Return the (x, y) coordinate for the center point of the cell that contains the specified text.  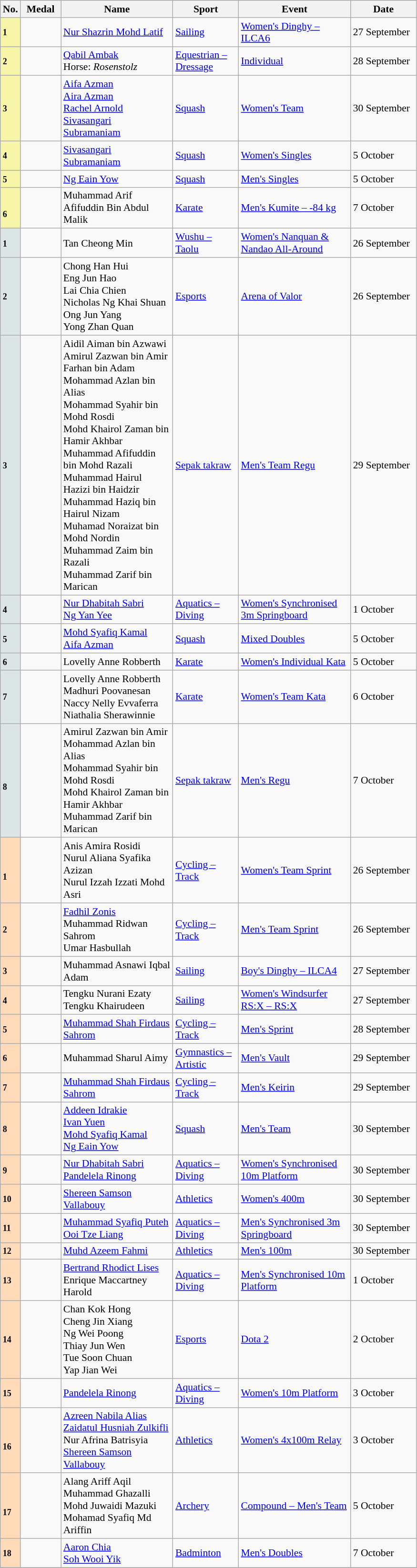
Men's Vault (295, 1059)
Mixed Doubles (295, 639)
Men's Singles (295, 179)
Pandelela Rinong (117, 1393)
No. (10, 9)
Muhammad Arif Afifuddin Bin Abdul Malik (117, 208)
Women's Synchronised 10m Platform (295, 1170)
Arena of Valor (295, 296)
Women's Synchronised 3m Springboard (295, 609)
Men's Team Sprint (295, 930)
17 (10, 1506)
18 (10, 1553)
Women's Team (295, 109)
Anis Amira RosidiNurul Aliana Syafika AzizanNurul Izzah Izzati Mohd Asri (117, 871)
16 (10, 1440)
Women's Individual Kata (295, 662)
Date (384, 9)
9 (10, 1170)
Men's Sprint (295, 1029)
Men's 100m (295, 1251)
Women's 400m (295, 1199)
Name (117, 9)
Lovelly Anne RobberthMadhuri PoovanesanNaccy Nelly EvvaferraNiathalia Sherawinnie (117, 697)
Shereen Samson Vallabouy (117, 1199)
Men's Keirin (295, 1087)
Gymnastics – Artistic (206, 1059)
Tengku Nurani Ezaty Tengku Khairudeen (117, 1000)
6 October (384, 697)
Muhammad Asnawi Iqbal Adam (117, 971)
Lovelly Anne Robberth (117, 662)
Tan Cheong Min (117, 243)
Men's Synchronised 10m Platform (295, 1280)
12 (10, 1251)
Muhd Azeem Fahmi (117, 1251)
Boy's Dinghy – ILCA4 (295, 971)
Mohd Syafiq KamalAifa Azman (117, 639)
Qabil AmbakHorse: Rosenstolz (117, 61)
Men's Team (295, 1129)
11 (10, 1228)
Men's Regu (295, 781)
Chan Kok HongCheng Jin XiangNg Wei PoongThiay Jun WenTue Soon ChuanYap Jian Wei (117, 1340)
Women's Dinghy – ILCA6 (295, 32)
Women's Team Kata (295, 697)
Badminton (206, 1553)
Women's Windsurfer RS:X – RS:X (295, 1000)
Wushu – Taolu (206, 243)
Muhammad Syafiq PutehOoi Tze Liang (117, 1228)
Compound – Men's Team (295, 1506)
Azreen Nabila AliasZaidatul Husniah ZulkifliNur Afrina BatrisyiaShereen Samson Vallabouy (117, 1440)
Event (295, 9)
Nur Dhabitah SabriPandelela Rinong (117, 1170)
13 (10, 1280)
Equestrian – Dressage (206, 61)
Individual (295, 61)
Muhammad Sharul Aimy (117, 1059)
Addeen IdrakieIvan YuenMohd Syafiq KamalNg Eain Yow (117, 1129)
2 October (384, 1340)
Women's Nanquan & Nandao All-Around (295, 243)
Sport (206, 9)
Aaron ChiaSoh Wooi Yik (117, 1553)
Nur Dhabitah SabriNg Yan Yee (117, 609)
Alang Ariff Aqil Muhammad GhazalliMohd Juwaidi MazukiMohamad Syafiq Md Ariffin (117, 1506)
Women's 10m Platform (295, 1393)
14 (10, 1340)
Ng Eain Yow (117, 179)
Archery (206, 1506)
Men's Kumite – -84 kg (295, 208)
Dota 2 (295, 1340)
Medal (41, 9)
15 (10, 1393)
Amirul Zazwan bin AmirMohammad Azlan bin AliasMohammad Syahir bin Mohd RosdiMohd Khairol Zaman bin Hamir AkhbarMuhammad Zarif bin Marican (117, 781)
Sivasangari Subramaniam (117, 156)
Fadhil ZonisMuhammad Ridwan SahromUmar Hasbullah (117, 930)
Chong Han HuiEng Jun HaoLai Chia ChienNicholas Ng Khai ShuanOng Jun YangYong Zhan Quan (117, 296)
Aifa AzmanAira AzmanRachel ArnoldSivasangari Subramaniam (117, 109)
Men's Doubles (295, 1553)
Nur Shazrin Mohd Latif (117, 32)
Women's Team Sprint (295, 871)
Women's Singles (295, 156)
Men's Synchronised 3m Springboard (295, 1228)
Women's 4x100m Relay (295, 1440)
Bertrand Rhodict LisesEnrique Maccartney Harold (117, 1280)
10 (10, 1199)
Men's Team Regu (295, 465)
